Find where the given text appears and provide that cell's center as [x, y] coordinate. 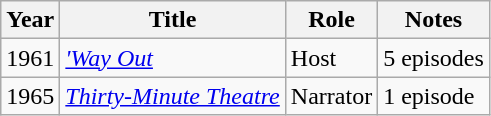
'Way Out [172, 58]
Year [30, 20]
Role [331, 20]
5 episodes [434, 58]
Narrator [331, 96]
Thirty-Minute Theatre [172, 96]
1 episode [434, 96]
1965 [30, 96]
1961 [30, 58]
Host [331, 58]
Title [172, 20]
Notes [434, 20]
